For the text-containing cell, return its midpoint in (X, Y) coordinate format. 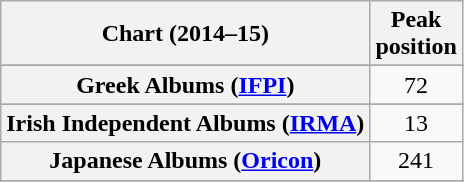
241 (416, 161)
Greek Albums (IFPI) (186, 85)
Japanese Albums (Oricon) (186, 161)
13 (416, 123)
Peakposition (416, 34)
Irish Independent Albums (IRMA) (186, 123)
Chart (2014–15) (186, 34)
72 (416, 85)
